Identify which cell holds the provided text, then report its [X, Y] central coordinate. 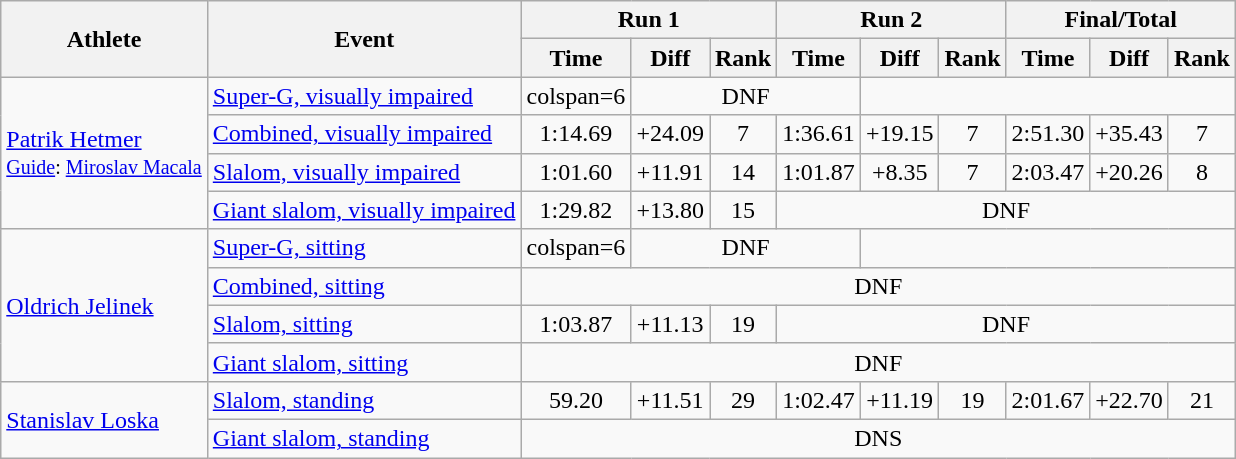
Patrik HetmerGuide: Miroslav Macala [104, 153]
Giant slalom, standing [364, 438]
Athlete [104, 39]
Run 2 [892, 20]
+22.70 [1130, 400]
Oldrich Jelinek [104, 305]
59.20 [576, 400]
+24.09 [670, 134]
Run 1 [649, 20]
14 [744, 172]
1:14.69 [576, 134]
15 [744, 210]
Super-G, sitting [364, 248]
+11.91 [670, 172]
Combined, sitting [364, 286]
1:01.87 [819, 172]
Slalom, visually impaired [364, 172]
1:03.87 [576, 324]
8 [1202, 172]
Final/Total [1120, 20]
Giant slalom, sitting [364, 362]
29 [744, 400]
2:51.30 [1048, 134]
+35.43 [1130, 134]
21 [1202, 400]
1:29.82 [576, 210]
+19.15 [900, 134]
Event [364, 39]
Giant slalom, visually impaired [364, 210]
Stanislav Loska [104, 419]
+20.26 [1130, 172]
2:01.67 [1048, 400]
1:02.47 [819, 400]
1:01.60 [576, 172]
1:36.61 [819, 134]
+13.80 [670, 210]
2:03.47 [1048, 172]
Super-G, visually impaired [364, 96]
+11.19 [900, 400]
+11.51 [670, 400]
Slalom, standing [364, 400]
Slalom, sitting [364, 324]
DNS [878, 438]
+11.13 [670, 324]
Combined, visually impaired [364, 134]
+8.35 [900, 172]
